Detect which cell encompasses the target text, then output its (X, Y) center coordinate. 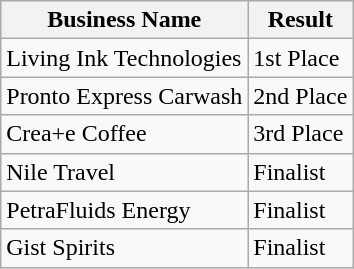
3rd Place (300, 134)
Result (300, 20)
Gist Spirits (124, 248)
1st Place (300, 58)
2nd Place (300, 96)
Business Name (124, 20)
PetraFluids Energy (124, 210)
Pronto Express Carwash (124, 96)
Nile Travel (124, 172)
Living Ink Technologies (124, 58)
Crea+e Coffee (124, 134)
